Output the [x, y] coordinate of the center of the cell containing the given text.  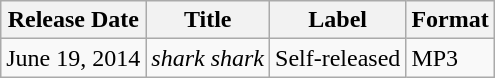
June 19, 2014 [74, 58]
Release Date [74, 20]
MP3 [450, 58]
shark shark [208, 58]
Title [208, 20]
Label [338, 20]
Format [450, 20]
Self-released [338, 58]
